Return the (X, Y) coordinate for the center point of the cell that contains the specified text.  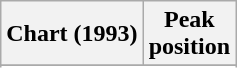
Chart (1993) (72, 34)
Peakposition (189, 34)
